Search for the cell housing the specified text and yield its [X, Y] center coordinate. 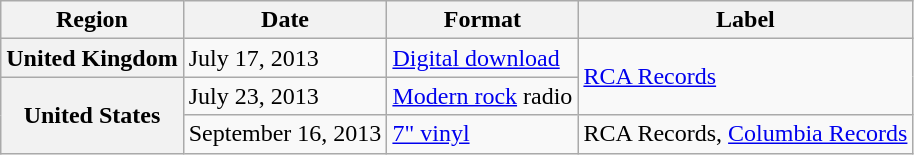
RCA Records [746, 77]
Label [746, 20]
United Kingdom [92, 58]
RCA Records, Columbia Records [746, 134]
Modern rock radio [482, 96]
Digital download [482, 58]
July 17, 2013 [285, 58]
United States [92, 115]
7" vinyl [482, 134]
Format [482, 20]
Region [92, 20]
July 23, 2013 [285, 96]
Date [285, 20]
September 16, 2013 [285, 134]
